Extract the (X, Y) coordinate from the center of the cell holding the provided text.  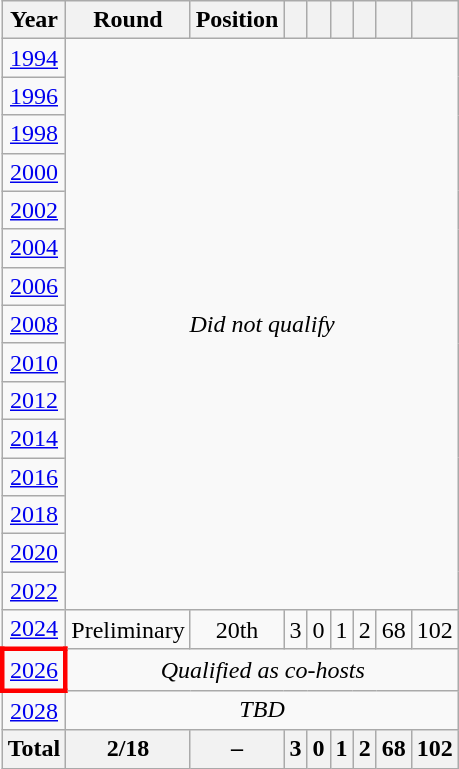
2008 (34, 324)
2002 (34, 210)
1994 (34, 58)
20th (237, 630)
1996 (34, 96)
2018 (34, 515)
Qualified as co-hosts (262, 670)
Year (34, 20)
2024 (34, 630)
Did not qualify (262, 324)
TBD (262, 710)
2028 (34, 710)
2016 (34, 477)
2006 (34, 286)
2000 (34, 172)
– (237, 749)
Round (128, 20)
2004 (34, 248)
2020 (34, 553)
Preliminary (128, 630)
2/18 (128, 749)
2014 (34, 438)
2010 (34, 362)
1998 (34, 134)
Total (34, 749)
Position (237, 20)
2012 (34, 400)
2026 (34, 670)
2022 (34, 591)
